Detect which cell encompasses the target text, then output its (x, y) center coordinate. 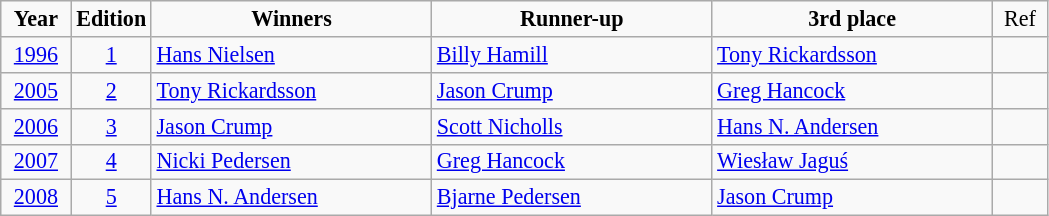
Edition (111, 18)
Runner-up (572, 18)
1996 (36, 54)
Scott Nicholls (572, 126)
Billy Hamill (572, 54)
3rd place (852, 18)
Hans Nielsen (291, 54)
2006 (36, 126)
Bjarne Pedersen (572, 198)
2007 (36, 162)
2 (111, 90)
Winners (291, 18)
3 (111, 126)
4 (111, 162)
Wiesław Jaguś (852, 162)
Nicki Pedersen (291, 162)
2008 (36, 198)
1 (111, 54)
Ref (1020, 18)
Year (36, 18)
5 (111, 198)
2005 (36, 90)
